Extract the [X, Y] coordinate from the center of the cell holding the provided text.  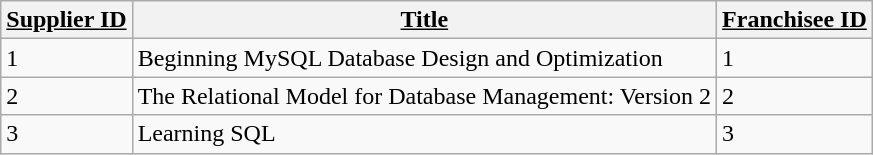
Learning SQL [424, 134]
The Relational Model for Database Management: Version 2 [424, 96]
Beginning MySQL Database Design and Optimization [424, 58]
Franchisee ID [795, 20]
Title [424, 20]
Supplier ID [66, 20]
